Pinpoint the cell where the given text exists, returning its (X, Y) midpoint coordinate. 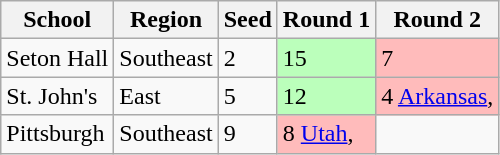
9 (248, 134)
East (166, 96)
15 (326, 58)
Pittsburgh (58, 134)
4 Arkansas, (438, 96)
5 (248, 96)
Seed (248, 20)
Round 2 (438, 20)
Seton Hall (58, 58)
St. John's (58, 96)
7 (438, 58)
Region (166, 20)
12 (326, 96)
8 Utah, (326, 134)
2 (248, 58)
Round 1 (326, 20)
School (58, 20)
